Output the (X, Y) coordinate of the center of the cell containing the given text.  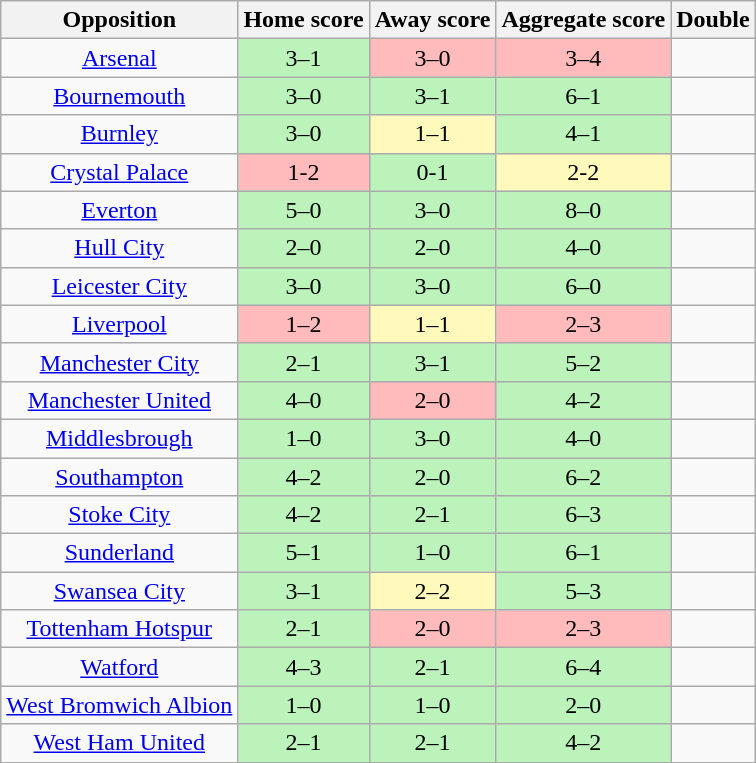
4–3 (304, 667)
Opposition (120, 20)
Sunderland (120, 553)
Swansea City (120, 591)
1-2 (304, 172)
Tottenham Hotspur (120, 629)
Southampton (120, 477)
Manchester City (120, 362)
Burnley (120, 134)
5–2 (584, 362)
Manchester United (120, 400)
Leicester City (120, 286)
Hull City (120, 248)
6–2 (584, 477)
Arsenal (120, 58)
Double (713, 20)
6–3 (584, 515)
Aggregate score (584, 20)
Watford (120, 667)
1–2 (304, 324)
0-1 (432, 172)
6–4 (584, 667)
West Bromwich Albion (120, 705)
2-2 (584, 172)
Bournemouth (120, 96)
Away score (432, 20)
West Ham United (120, 743)
Everton (120, 210)
5–1 (304, 553)
3–4 (584, 58)
2–2 (432, 591)
Liverpool (120, 324)
Crystal Palace (120, 172)
8–0 (584, 210)
Home score (304, 20)
5–0 (304, 210)
Stoke City (120, 515)
Middlesbrough (120, 438)
6–0 (584, 286)
5–3 (584, 591)
4–1 (584, 134)
